For the text-containing cell, return its midpoint in [x, y] coordinate format. 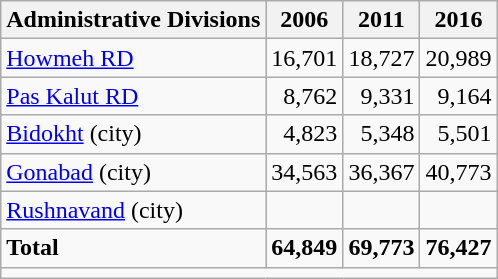
69,773 [382, 248]
9,164 [458, 96]
20,989 [458, 58]
Gonabad (city) [134, 172]
5,501 [458, 134]
Total [134, 248]
76,427 [458, 248]
36,367 [382, 172]
Bidokht (city) [134, 134]
9,331 [382, 96]
2011 [382, 20]
Pas Kalut RD [134, 96]
2006 [304, 20]
8,762 [304, 96]
Rushnavand (city) [134, 210]
5,348 [382, 134]
4,823 [304, 134]
2016 [458, 20]
18,727 [382, 58]
Howmeh RD [134, 58]
64,849 [304, 248]
16,701 [304, 58]
34,563 [304, 172]
Administrative Divisions [134, 20]
40,773 [458, 172]
